From the cell containing the given text, extract its center point as [x, y] coordinate. 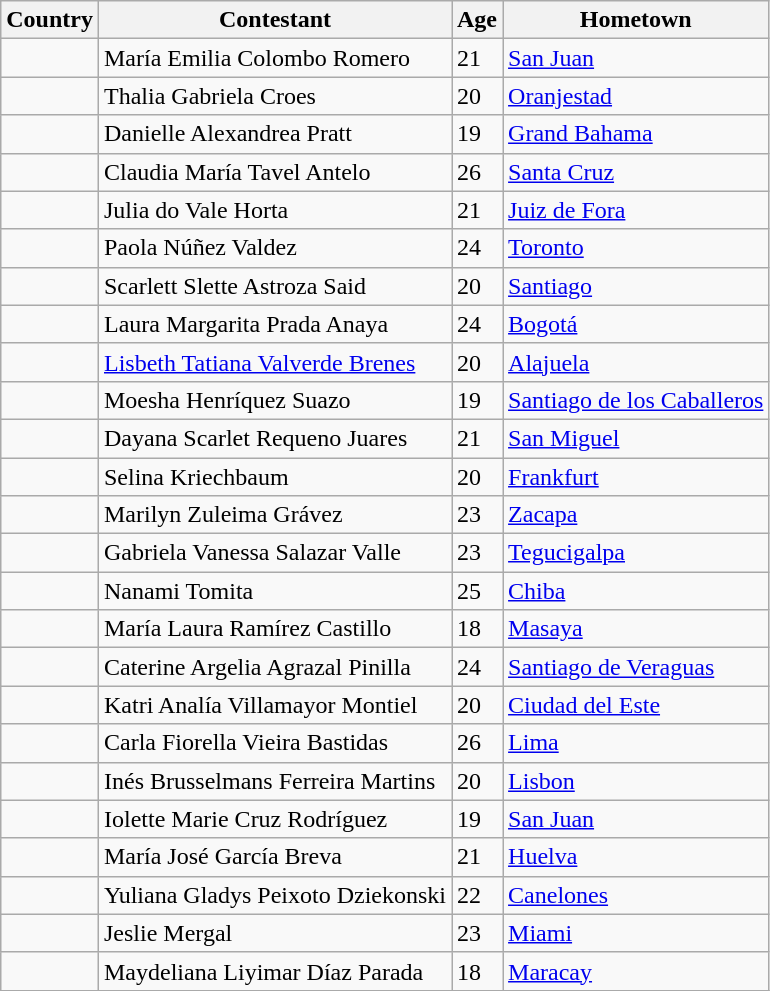
Selina Kriechbaum [274, 477]
Masaya [636, 629]
Nanami Tomita [274, 591]
Miami [636, 933]
Carla Fiorella Vieira Bastidas [274, 743]
Danielle Alexandrea Pratt [274, 134]
Santiago de los Caballeros [636, 400]
Toronto [636, 248]
Santa Cruz [636, 172]
Contestant [274, 20]
Zacapa [636, 515]
Claudia María Tavel Antelo [274, 172]
Jeslie Mergal [274, 933]
Scarlett Slette Astroza Said [274, 286]
Ciudad del Este [636, 705]
Bogotá [636, 324]
Chiba [636, 591]
Laura Margarita Prada Anaya [274, 324]
Katri Analía Villamayor Montiel [274, 705]
Lisbeth Tatiana Valverde Brenes [274, 362]
Thalia Gabriela Croes [274, 96]
Marilyn Zuleima Grávez [274, 515]
Dayana Scarlet Requeno Juares [274, 438]
Yuliana Gladys Peixoto Dziekonski [274, 895]
Caterine Argelia Agrazal Pinilla [274, 667]
Huelva [636, 857]
Frankfurt [636, 477]
Maracay [636, 971]
Santiago de Veraguas [636, 667]
María Laura Ramírez Castillo [274, 629]
Age [478, 20]
Inés Brusselmans Ferreira Martins [274, 781]
Tegucigalpa [636, 553]
San Miguel [636, 438]
Lisbon [636, 781]
Oranjestad [636, 96]
22 [478, 895]
Paola Núñez Valdez [274, 248]
Maydeliana Liyimar Díaz Parada [274, 971]
Moesha Henríquez Suazo [274, 400]
María Emilia Colombo Romero [274, 58]
Gabriela Vanessa Salazar Valle [274, 553]
María José García Breva [274, 857]
Juiz de Fora [636, 210]
Santiago [636, 286]
25 [478, 591]
Country [50, 20]
Hometown [636, 20]
Julia do Vale Horta [274, 210]
Iolette Marie Cruz Rodríguez [274, 819]
Canelones [636, 895]
Lima [636, 743]
Grand Bahama [636, 134]
Alajuela [636, 362]
